From the cell containing the given text, extract its center point as [X, Y] coordinate. 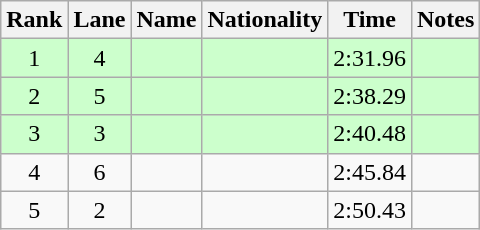
6 [100, 172]
Notes [445, 20]
Time [370, 20]
Nationality [265, 20]
2:50.43 [370, 210]
2:31.96 [370, 58]
2:45.84 [370, 172]
1 [34, 58]
2:40.48 [370, 134]
2:38.29 [370, 96]
Name [166, 20]
Rank [34, 20]
Lane [100, 20]
